Output the (X, Y) coordinate of the center of the cell containing the given text.  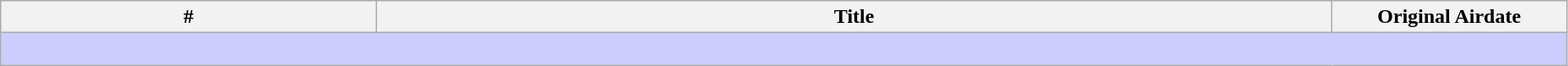
Title (854, 17)
Original Airdate (1449, 17)
# (189, 17)
